Locate the cell with the specified text and output its [X, Y] center coordinate. 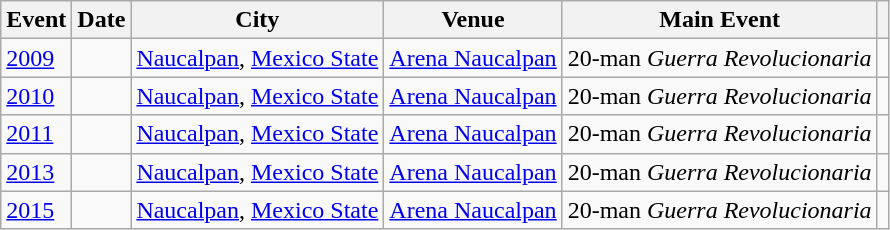
2011 [36, 134]
Date [102, 20]
2015 [36, 210]
Main Event [720, 20]
Venue [473, 20]
City [258, 20]
2009 [36, 58]
2013 [36, 172]
2010 [36, 96]
Event [36, 20]
